Output the [x, y] coordinate of the center of the cell containing the given text.  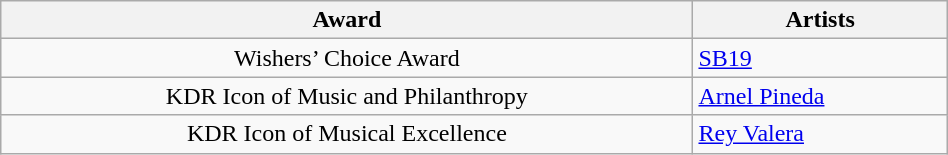
Wishers’ Choice Award [347, 58]
Artists [820, 20]
SB19 [820, 58]
Award [347, 20]
Rey Valera [820, 134]
Arnel Pineda [820, 96]
KDR Icon of Musical Excellence [347, 134]
KDR Icon of Music and Philanthropy [347, 96]
